Extract the (X, Y) coordinate from the center of the cell holding the provided text.  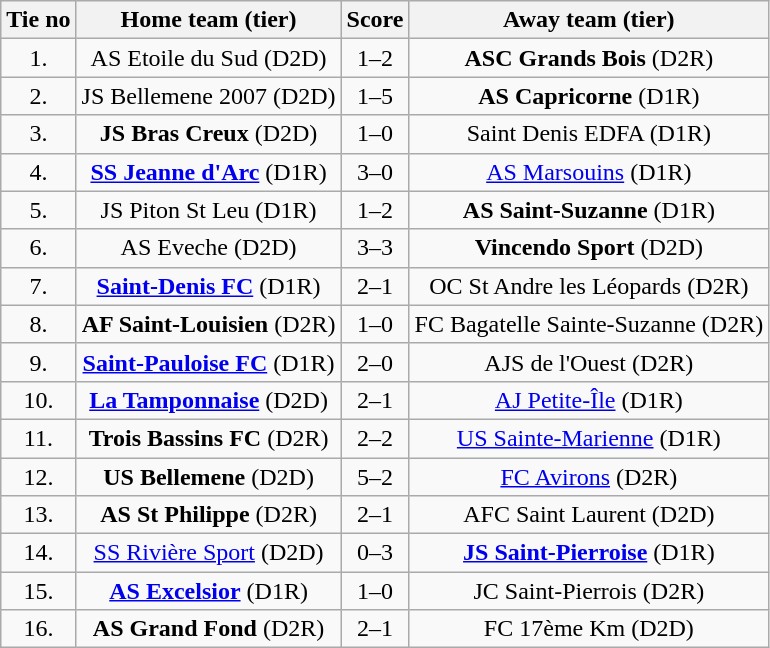
AS Excelsior (D1R) (208, 591)
AS Etoile du Sud (D2D) (208, 58)
3–0 (375, 172)
Score (375, 20)
1. (38, 58)
Away team (tier) (589, 20)
2. (38, 96)
5. (38, 210)
AS Saint-Suzanne (D1R) (589, 210)
AJS de l'Ouest (D2R) (589, 362)
JC Saint-Pierrois (D2R) (589, 591)
11. (38, 438)
AJ Petite-Île (D1R) (589, 400)
AF Saint-Louisien (D2R) (208, 324)
Tie no (38, 20)
Home team (tier) (208, 20)
Saint-Pauloise FC (D1R) (208, 362)
4. (38, 172)
JS Saint-Pierroise (D1R) (589, 553)
SS Rivière Sport (D2D) (208, 553)
13. (38, 515)
OC St Andre les Léopards (D2R) (589, 286)
AS Capricorne (D1R) (589, 96)
ASC Grands Bois (D2R) (589, 58)
JS Bras Creux (D2D) (208, 134)
SS Jeanne d'Arc (D1R) (208, 172)
5–2 (375, 477)
6. (38, 248)
FC Bagatelle Sainte-Suzanne (D2R) (589, 324)
2–2 (375, 438)
JS Piton St Leu (D1R) (208, 210)
10. (38, 400)
Trois Bassins FC (D2R) (208, 438)
Saint-Denis FC (D1R) (208, 286)
14. (38, 553)
3. (38, 134)
15. (38, 591)
La Tamponnaise (D2D) (208, 400)
AS Eveche (D2D) (208, 248)
3–3 (375, 248)
0–3 (375, 553)
AS St Philippe (D2R) (208, 515)
12. (38, 477)
16. (38, 629)
AS Marsouins (D1R) (589, 172)
US Sainte-Marienne (D1R) (589, 438)
9. (38, 362)
AS Grand Fond (D2R) (208, 629)
JS Bellemene 2007 (D2D) (208, 96)
AFC Saint Laurent (D2D) (589, 515)
7. (38, 286)
2–0 (375, 362)
Vincendo Sport (D2D) (589, 248)
FC Avirons (D2R) (589, 477)
FC 17ème Km (D2D) (589, 629)
1–5 (375, 96)
Saint Denis EDFA (D1R) (589, 134)
US Bellemene (D2D) (208, 477)
8. (38, 324)
